For the text-containing cell, return its midpoint in [X, Y] coordinate format. 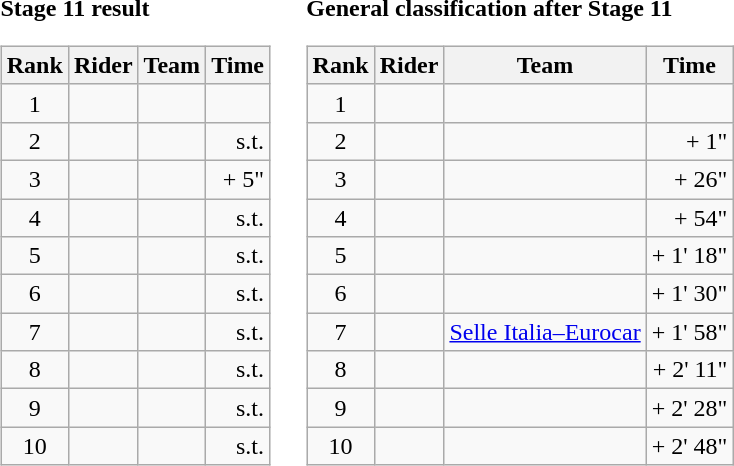
Selle Italia–Eurocar [545, 332]
+ 1' 18" [690, 256]
+ 2' 48" [690, 446]
+ 2' 11" [690, 370]
+ 1' 30" [690, 294]
+ 5" [238, 179]
+ 2' 28" [690, 408]
+ 26" [690, 179]
+ 1' 58" [690, 332]
+ 1" [690, 141]
+ 54" [690, 217]
